Provide the [x, y] coordinate of the cell's center where the given text is located.  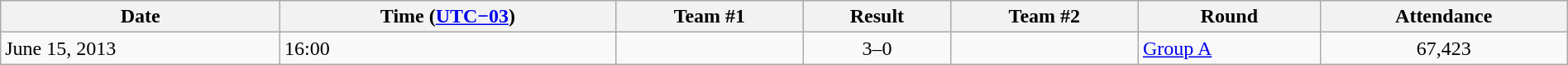
Team #2 [1044, 17]
Result [877, 17]
Time (UTC−03) [448, 17]
67,423 [1444, 48]
Date [141, 17]
Attendance [1444, 17]
Round [1229, 17]
16:00 [448, 48]
3–0 [877, 48]
Group A [1229, 48]
June 15, 2013 [141, 48]
Team #1 [710, 17]
